Determine the [X, Y] coordinate at the center of the cell enclosing the given text.  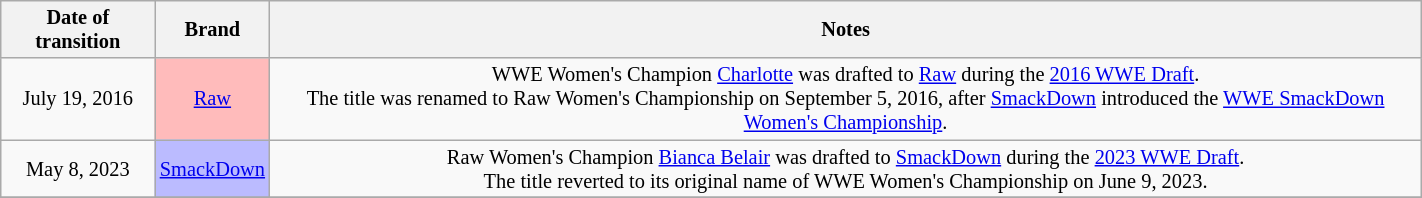
May 8, 2023 [78, 169]
Notes [846, 29]
Raw [212, 99]
Date of transition [78, 29]
Brand [212, 29]
SmackDown [212, 169]
July 19, 2016 [78, 99]
